Find where the given text appears and provide that cell's center as (x, y) coordinate. 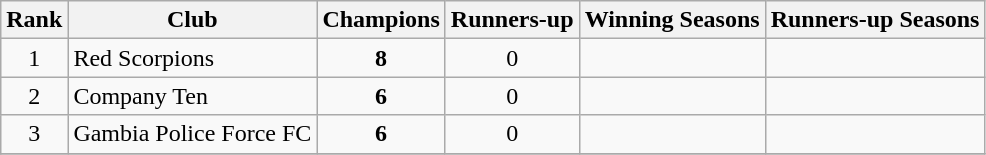
Club (192, 20)
Red Scorpions (192, 58)
Company Ten (192, 96)
Rank (34, 20)
Gambia Police Force FC (192, 134)
1 (34, 58)
Runners-up (512, 20)
Winning Seasons (672, 20)
3 (34, 134)
2 (34, 96)
8 (381, 58)
Champions (381, 20)
Runners-up Seasons (875, 20)
